Identify which cell holds the provided text, then report its (X, Y) central coordinate. 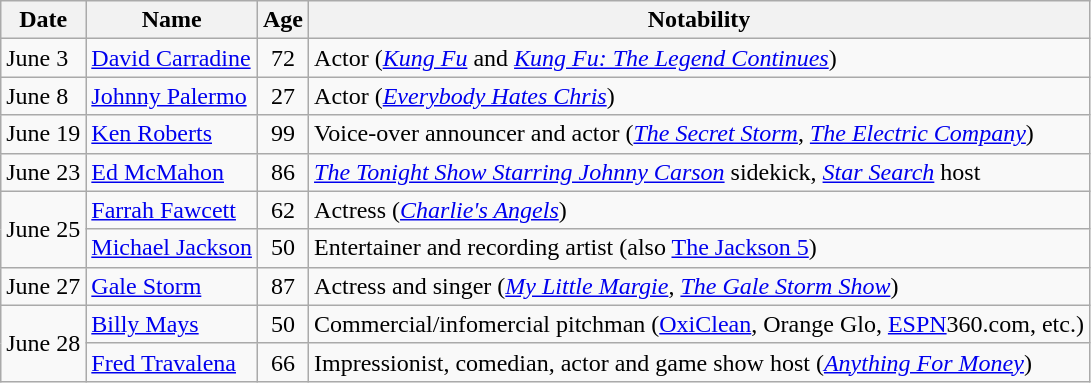
66 (282, 362)
Commercial/infomercial pitchman (OxiClean, Orange Glo, ESPN360.com, etc.) (700, 324)
Entertainer and recording artist (also The Jackson 5) (700, 248)
David Carradine (172, 58)
Billy Mays (172, 324)
June 27 (44, 286)
Actress (Charlie's Angels) (700, 210)
Gale Storm (172, 286)
June 19 (44, 134)
Actor (Everybody Hates Chris) (700, 96)
Ed McMahon (172, 172)
Actor (Kung Fu and Kung Fu: The Legend Continues) (700, 58)
87 (282, 286)
June 28 (44, 343)
Age (282, 20)
Johnny Palermo (172, 96)
86 (282, 172)
Farrah Fawcett (172, 210)
Date (44, 20)
June 25 (44, 229)
Notability (700, 20)
June 8 (44, 96)
Name (172, 20)
Ken Roberts (172, 134)
The Tonight Show Starring Johnny Carson sidekick, Star Search host (700, 172)
Voice-over announcer and actor (The Secret Storm, The Electric Company) (700, 134)
62 (282, 210)
June 3 (44, 58)
27 (282, 96)
72 (282, 58)
Fred Travalena (172, 362)
Actress and singer (My Little Margie, The Gale Storm Show) (700, 286)
99 (282, 134)
Michael Jackson (172, 248)
June 23 (44, 172)
Impressionist, comedian, actor and game show host (Anything For Money) (700, 362)
